Find where the given text appears and provide that cell's center as [x, y] coordinate. 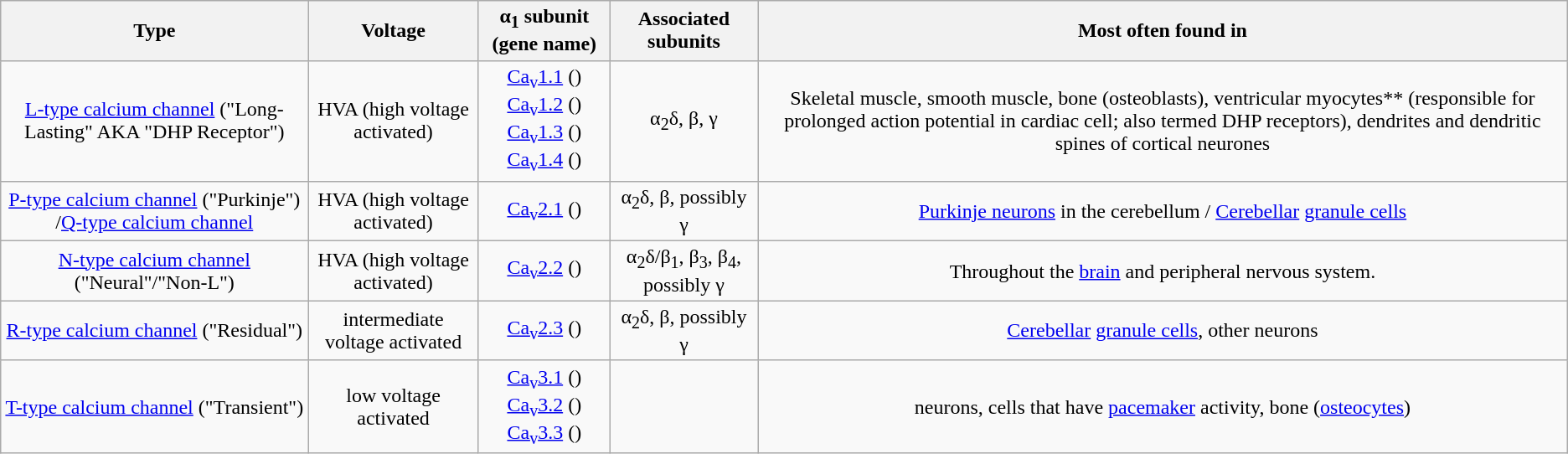
Cav1.1 () Cav1.2 () Cav1.3 () Cav1.4 () [544, 121]
Cav2.1 () [544, 211]
Cerebellar granule cells, other neurons [1163, 330]
R-type calcium channel ("Residual") [154, 330]
P-type calcium channel ("Purkinje") /Q-type calcium channel [154, 211]
N-type calcium channel ("Neural"/"Non-L") [154, 271]
Cav3.1 () Cav3.2 () Cav3.3 () [544, 407]
neurons, cells that have pacemaker activity, bone (osteocytes) [1163, 407]
low voltage activated [394, 407]
α1 subunit (gene name) [544, 30]
L-type calcium channel ("Long-Lasting" AKA "DHP Receptor") [154, 121]
Cav2.2 () [544, 271]
α2δ/β1, β3, β4, possibly γ [683, 271]
T-type calcium channel ("Transient") [154, 407]
Cav2.3 () [544, 330]
Type [154, 30]
Purkinje neurons in the cerebellum / Cerebellar granule cells [1163, 211]
Voltage [394, 30]
Associated subunits [683, 30]
α2δ, β, γ [683, 121]
intermediate voltage activated [394, 330]
Most often found in [1163, 30]
Throughout the brain and peripheral nervous system. [1163, 271]
